Determine the [x, y] coordinate at the center of the cell enclosing the given text.  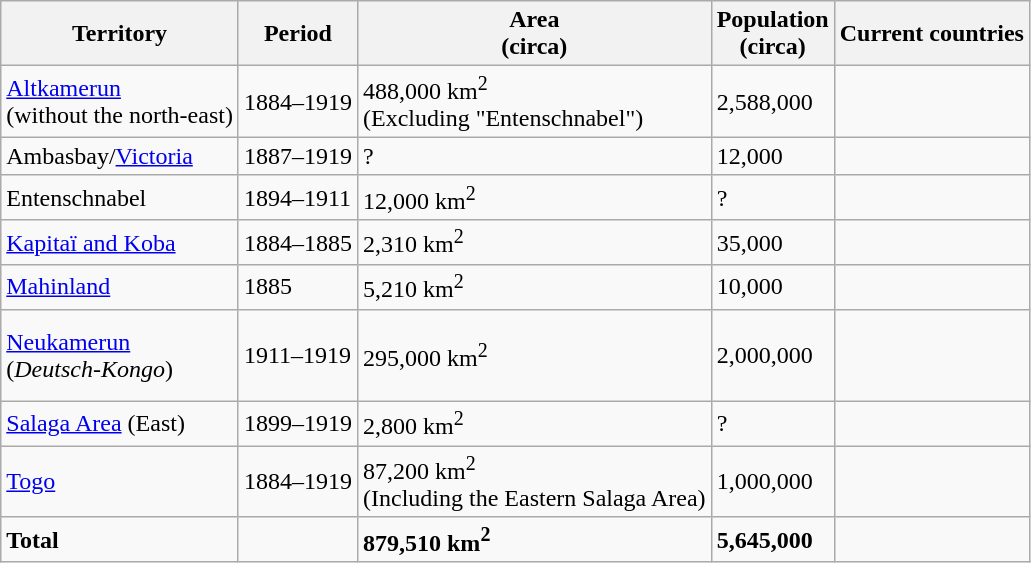
Togo [120, 482]
Period [298, 34]
1894–1911 [298, 198]
87,200 km2(Including the Eastern Salaga Area) [534, 482]
2,588,000 [772, 102]
Total [120, 540]
1885 [298, 288]
Population(circa) [772, 34]
488,000 km2(Excluding "Entenschnabel") [534, 102]
Territory [120, 34]
Area(circa) [534, 34]
Kapitaï and Koba [120, 242]
12,000 km2 [534, 198]
1884–1885 [298, 242]
35,000 [772, 242]
2,000,000 [772, 355]
295,000 km2 [534, 355]
Altkamerun(without the north-east) [120, 102]
5,210 km2 [534, 288]
1899–1919 [298, 424]
Neukamerun(Deutsch-Kongo) [120, 355]
Entenschnabel [120, 198]
12,000 [772, 156]
5,645,000 [772, 540]
Salaga Area (East) [120, 424]
1887–1919 [298, 156]
10,000 [772, 288]
879,510 km2 [534, 540]
Mahinland [120, 288]
2,800 km2 [534, 424]
2,310 km2 [534, 242]
1911–1919 [298, 355]
Ambasbay/Victoria [120, 156]
1,000,000 [772, 482]
Current countries [932, 34]
